Identify which cell holds the provided text, then report its (X, Y) central coordinate. 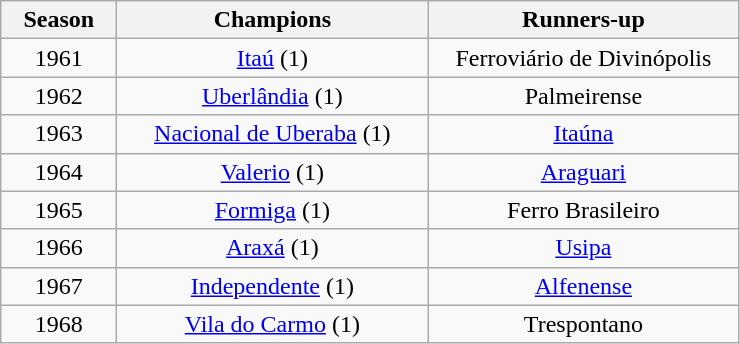
1962 (59, 96)
1963 (59, 134)
Alfenense (584, 286)
Vila do Carmo (1) (272, 324)
Champions (272, 20)
Season (59, 20)
Araguari (584, 172)
Uberlândia (1) (272, 96)
Runners-up (584, 20)
Palmeirense (584, 96)
Usipa (584, 248)
1968 (59, 324)
Itaú (1) (272, 58)
1961 (59, 58)
Independente (1) (272, 286)
1964 (59, 172)
Valerio (1) (272, 172)
1966 (59, 248)
1965 (59, 210)
Nacional de Uberaba (1) (272, 134)
Itaúna (584, 134)
Araxá (1) (272, 248)
Trespontano (584, 324)
Formiga (1) (272, 210)
Ferroviário de Divinópolis (584, 58)
Ferro Brasileiro (584, 210)
1967 (59, 286)
